From the cell containing the given text, extract its center point as (X, Y) coordinate. 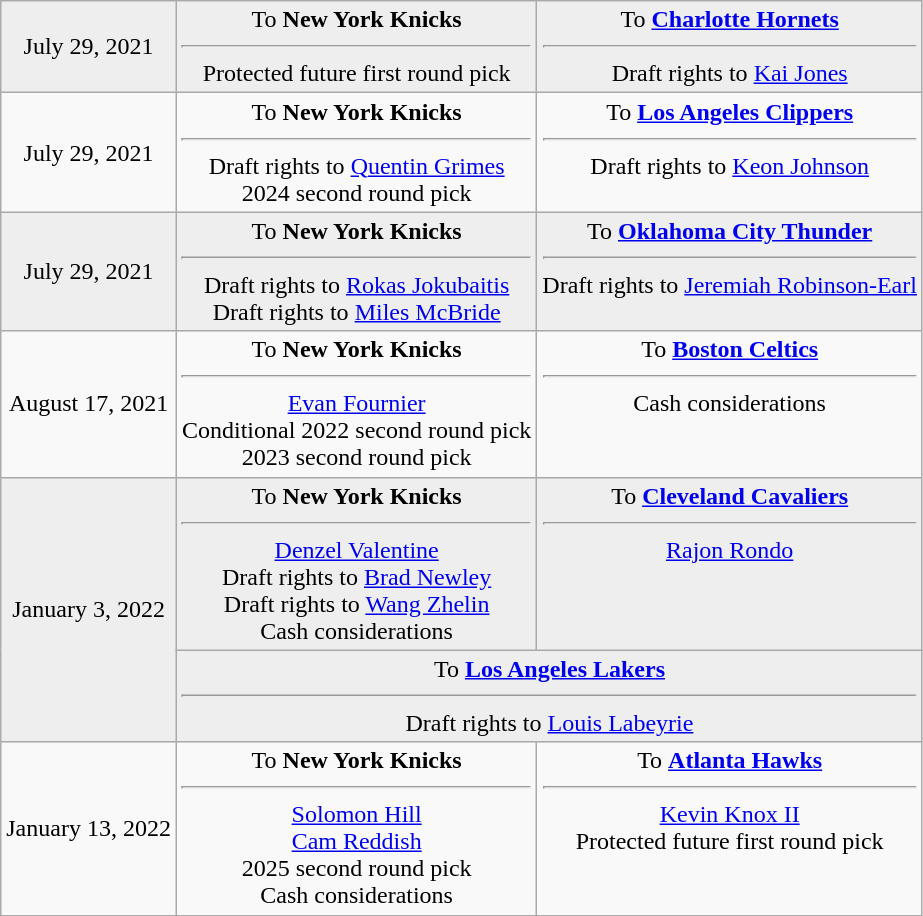
To New York KnicksSolomon HillCam Reddish2025 second round pickCash considerations (356, 828)
August 17, 2021 (89, 404)
To New York KnicksEvan FournierConditional 2022 second round pick2023 second round pick (356, 404)
To Los Angeles ClippersDraft rights to Keon Johnson (730, 152)
To Los Angeles LakersDraft rights to Louis Labeyrie (549, 696)
To Cleveland CavaliersRajon Rondo (730, 564)
To Atlanta HawksKevin Knox IIProtected future first round pick (730, 828)
To Boston CelticsCash considerations (730, 404)
To Charlotte HornetsDraft rights to Kai Jones (730, 47)
January 13, 2022 (89, 828)
To Oklahoma City ThunderDraft rights to Jeremiah Robinson-Earl (730, 272)
To New York KnicksProtected future first round pick (356, 47)
To New York KnicksDraft rights to Rokas JokubaitisDraft rights to Miles McBride (356, 272)
To New York KnicksDraft rights to Quentin Grimes2024 second round pick (356, 152)
January 3, 2022 (89, 610)
To New York KnicksDenzel ValentineDraft rights to Brad NewleyDraft rights to Wang ZhelinCash considerations (356, 564)
